Output the (x, y) coordinate of the center of the cell containing the given text.  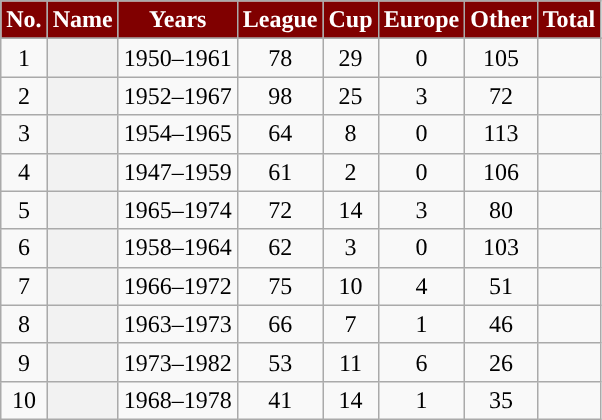
Years (178, 20)
105 (501, 58)
League (280, 20)
62 (280, 248)
1952–1967 (178, 96)
66 (280, 324)
1958–1964 (178, 248)
75 (280, 286)
Europe (422, 20)
Cup (350, 20)
61 (280, 172)
1950–1961 (178, 58)
80 (501, 210)
1963–1973 (178, 324)
64 (280, 134)
Total (569, 20)
5 (24, 210)
113 (501, 134)
26 (501, 362)
1965–1974 (178, 210)
35 (501, 400)
98 (280, 96)
9 (24, 362)
Other (501, 20)
53 (280, 362)
106 (501, 172)
1966–1972 (178, 286)
1968–1978 (178, 400)
25 (350, 96)
78 (280, 58)
103 (501, 248)
1973–1982 (178, 362)
No. (24, 20)
11 (350, 362)
29 (350, 58)
1954–1965 (178, 134)
41 (280, 400)
Name (82, 20)
51 (501, 286)
46 (501, 324)
1947–1959 (178, 172)
